Extract the [x, y] coordinate from the center of the cell holding the provided text.  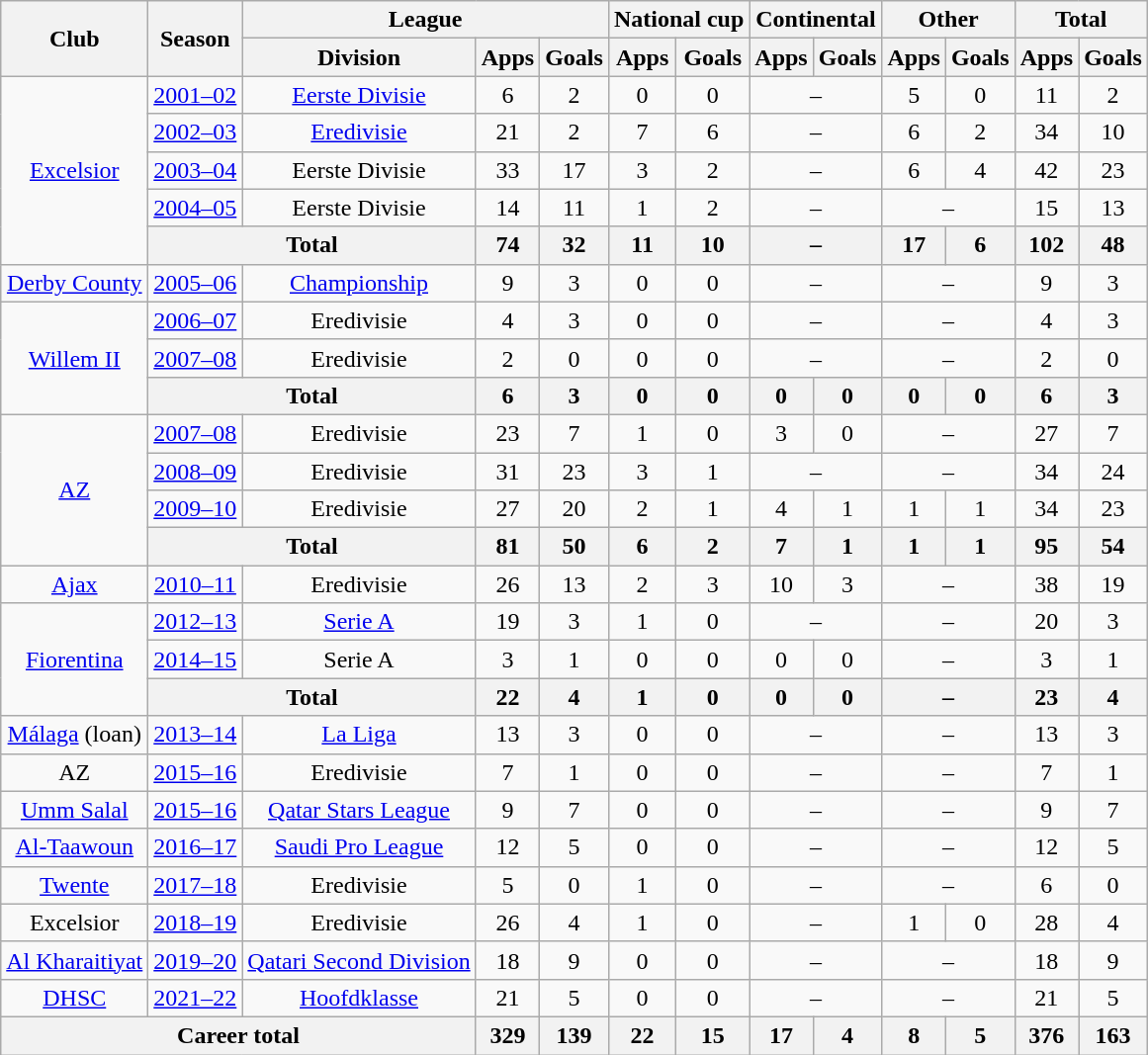
Willem II [75, 358]
2017–18 [196, 885]
139 [574, 1035]
2019–20 [196, 960]
Al-Taawoun [75, 847]
Twente [75, 885]
376 [1046, 1035]
102 [1046, 245]
Saudi Pro League [359, 847]
31 [507, 472]
La Liga [359, 735]
14 [507, 208]
2002–03 [196, 132]
DHSC [75, 998]
42 [1046, 170]
Continental [816, 20]
2003–04 [196, 170]
2005–06 [196, 283]
54 [1113, 547]
National cup [678, 20]
2013–14 [196, 735]
95 [1046, 547]
Fiorentina [75, 659]
48 [1113, 245]
2018–19 [196, 923]
2004–05 [196, 208]
Other [948, 20]
2010–11 [196, 584]
Career total [238, 1035]
Qatari Second Division [359, 960]
Season [196, 39]
2012–13 [196, 622]
Club [75, 39]
2014–15 [196, 659]
33 [507, 170]
2021–22 [196, 998]
2006–07 [196, 320]
Qatar Stars League [359, 810]
74 [507, 245]
8 [914, 1035]
163 [1113, 1035]
24 [1113, 472]
Al Kharaitiyat [75, 960]
32 [574, 245]
50 [574, 547]
2001–02 [196, 95]
Division [359, 57]
Championship [359, 283]
Hoofdklasse [359, 998]
2016–17 [196, 847]
28 [1046, 923]
2008–09 [196, 472]
38 [1046, 584]
81 [507, 547]
2009–10 [196, 509]
League [425, 20]
Málaga (loan) [75, 735]
329 [507, 1035]
Ajax [75, 584]
Umm Salal [75, 810]
Derby County [75, 283]
